Find where the given text appears and provide that cell's center as (x, y) coordinate. 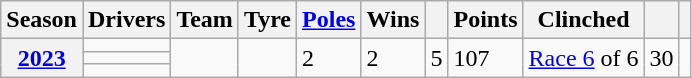
2023 (42, 58)
Tyre (267, 20)
107 (486, 58)
Race 6 of 6 (584, 58)
Wins (393, 20)
30 (662, 58)
Team (205, 20)
Clinched (584, 20)
Season (42, 20)
Points (486, 20)
Poles (329, 20)
5 (436, 58)
Drivers (126, 20)
